From the cell containing the given text, extract its center point as (X, Y) coordinate. 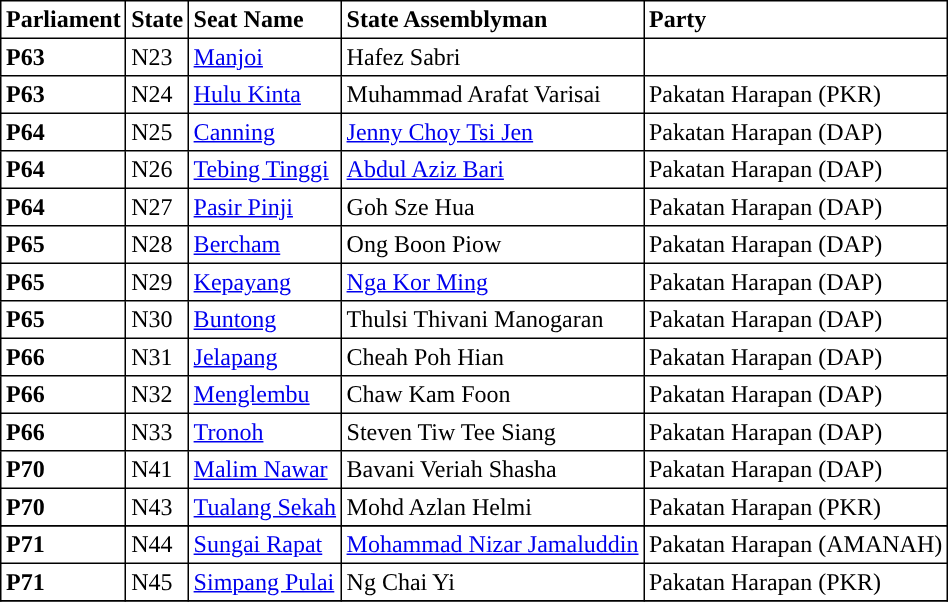
N33 (157, 432)
Goh Sze Hua (492, 207)
State Assemblyman (492, 20)
Menglembu (264, 395)
Malim Nawar (264, 470)
Mohammad Nizar Jamaluddin (492, 545)
N30 (157, 320)
Ong Boon Piow (492, 245)
Tronoh (264, 432)
Ng Chai Yi (492, 582)
Hulu Kinta (264, 95)
N24 (157, 95)
Jenny Choy Tsi Jen (492, 132)
Bavani Veriah Shasha (492, 470)
Kepayang (264, 282)
Pasir Pinji (264, 207)
Tebing Tinggi (264, 170)
Party (796, 20)
Steven Tiw Tee Siang (492, 432)
N44 (157, 545)
N45 (157, 582)
Pakatan Harapan (AMANAH) (796, 545)
N25 (157, 132)
Nga Kor Ming (492, 282)
Chaw Kam Foon (492, 395)
Tualang Sekah (264, 507)
N26 (157, 170)
N41 (157, 470)
Cheah Poh Hian (492, 357)
Sungai Rapat (264, 545)
Buntong (264, 320)
Abdul Aziz Bari (492, 170)
Canning (264, 132)
Jelapang (264, 357)
Muhammad Arafat Varisai (492, 95)
N43 (157, 507)
Parliament (64, 20)
Mohd Azlan Helmi (492, 507)
Bercham (264, 245)
N29 (157, 282)
Manjoi (264, 57)
N28 (157, 245)
N32 (157, 395)
N27 (157, 207)
Thulsi Thivani Manogaran (492, 320)
Simpang Pulai (264, 582)
Hafez Sabri (492, 57)
N23 (157, 57)
State (157, 20)
N31 (157, 357)
Seat Name (264, 20)
